Return [x, y] of the center of cell containing provided text 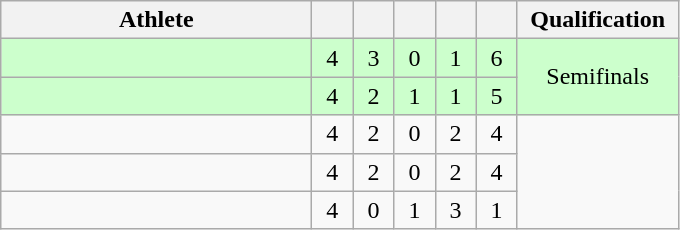
Semifinals [598, 77]
6 [496, 58]
Qualification [598, 20]
5 [496, 96]
Athlete [156, 20]
